Search for the cell housing the specified text and yield its (X, Y) center coordinate. 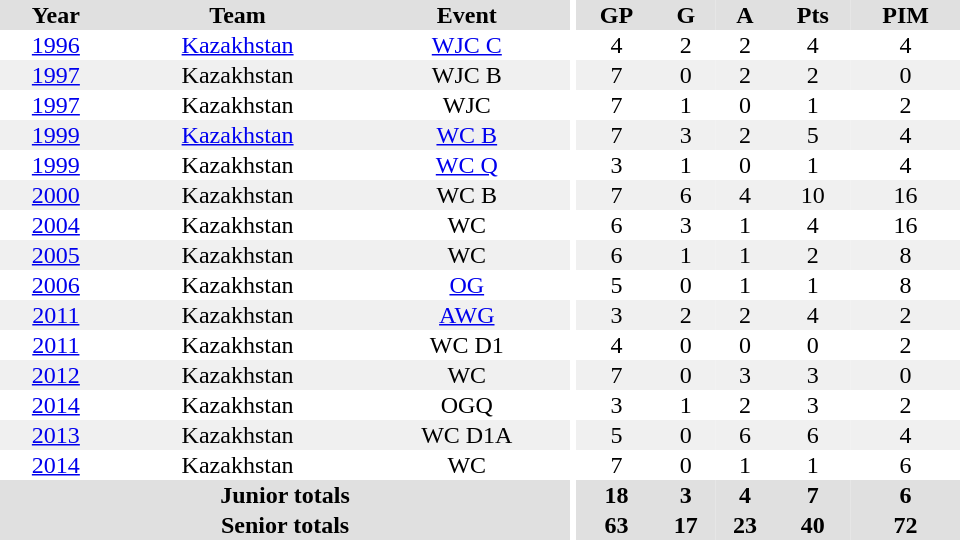
40 (814, 525)
72 (906, 525)
1996 (56, 45)
Team (238, 15)
10 (814, 195)
OG (466, 285)
Event (466, 15)
18 (617, 495)
2012 (56, 375)
OGQ (466, 405)
2000 (56, 195)
Year (56, 15)
WJC B (466, 75)
WC D1 (466, 345)
A (744, 15)
2006 (56, 285)
2005 (56, 255)
Senior totals (285, 525)
2004 (56, 225)
17 (686, 525)
Junior totals (285, 495)
AWG (466, 315)
WJC (466, 105)
PIM (906, 15)
WC D1A (466, 435)
WC Q (466, 165)
GP (617, 15)
23 (744, 525)
63 (617, 525)
Pts (814, 15)
G (686, 15)
WJC C (466, 45)
2013 (56, 435)
